From the cell containing the given text, extract its center point as [x, y] coordinate. 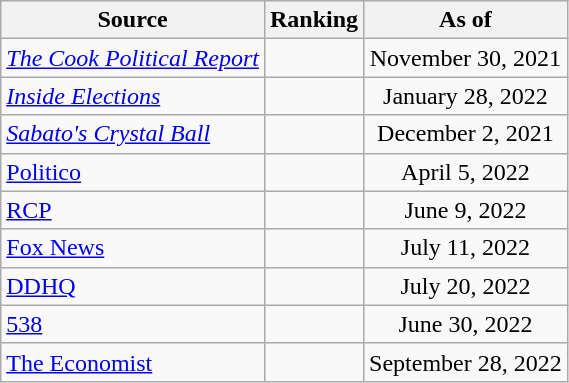
July 20, 2022 [466, 286]
November 30, 2021 [466, 58]
DDHQ [133, 286]
538 [133, 324]
September 28, 2022 [466, 362]
Inside Elections [133, 96]
RCP [133, 210]
June 9, 2022 [466, 210]
Politico [133, 172]
Ranking [314, 20]
Source [133, 20]
The Economist [133, 362]
As of [466, 20]
December 2, 2021 [466, 134]
The Cook Political Report [133, 58]
June 30, 2022 [466, 324]
January 28, 2022 [466, 96]
April 5, 2022 [466, 172]
Sabato's Crystal Ball [133, 134]
Fox News [133, 248]
July 11, 2022 [466, 248]
